Identify which cell holds the provided text, then report its (X, Y) central coordinate. 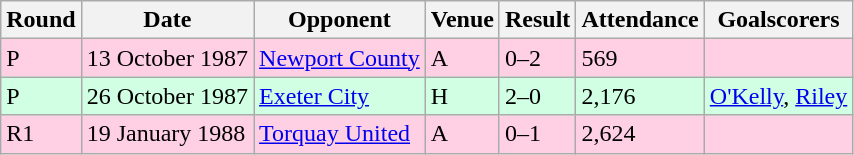
2–0 (537, 96)
Torquay United (340, 134)
H (462, 96)
R1 (41, 134)
26 October 1987 (167, 96)
Newport County (340, 58)
569 (640, 58)
19 January 1988 (167, 134)
Opponent (340, 20)
Round (41, 20)
2,624 (640, 134)
Result (537, 20)
Venue (462, 20)
O'Kelly, Riley (778, 96)
Date (167, 20)
Attendance (640, 20)
13 October 1987 (167, 58)
Goalscorers (778, 20)
0–1 (537, 134)
0–2 (537, 58)
Exeter City (340, 96)
2,176 (640, 96)
